From the cell containing the given text, extract its center point as [x, y] coordinate. 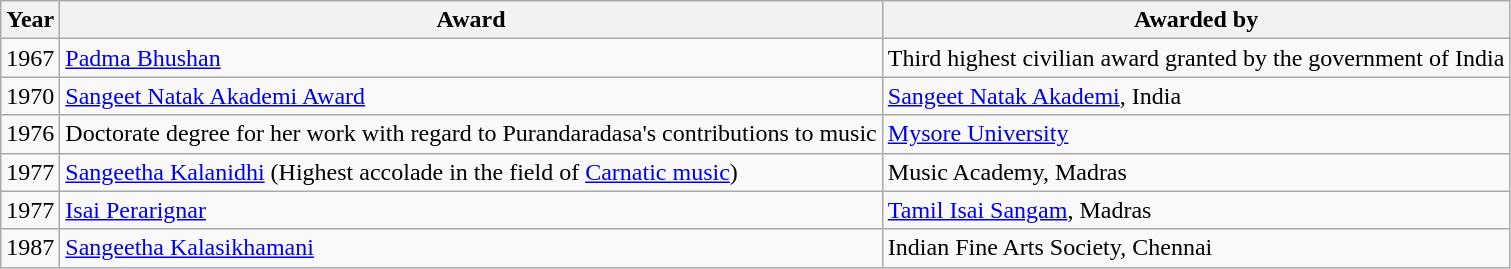
1987 [30, 248]
Year [30, 20]
Sangeet Natak Akademi Award [471, 96]
Music Academy, Madras [1196, 172]
Padma Bhushan [471, 58]
1967 [30, 58]
Awarded by [1196, 20]
Indian Fine Arts Society, Chennai [1196, 248]
Third highest civilian award granted by the government of India [1196, 58]
Sangeetha Kalanidhi (Highest accolade in the field of Carnatic music) [471, 172]
Award [471, 20]
Isai Perarignar [471, 210]
1976 [30, 134]
Sangeetha Kalasikhamani [471, 248]
Mysore University [1196, 134]
1970 [30, 96]
Sangeet Natak Akademi, India [1196, 96]
Tamil Isai Sangam, Madras [1196, 210]
Doctorate degree for her work with regard to Purandaradasa's contributions to music [471, 134]
